Capture the cell that displays the provided text and extract its (x, y) central coordinate. 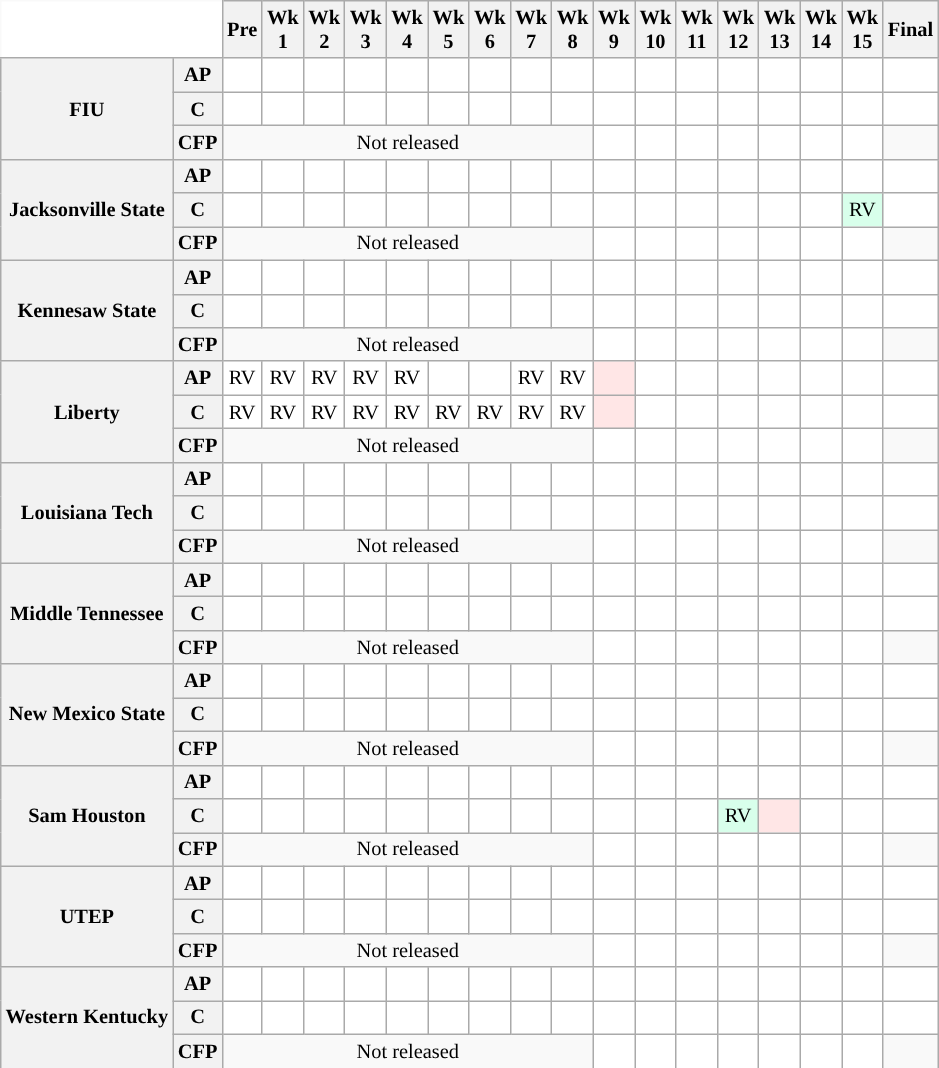
Western Kentucky (87, 1018)
Wk5 (448, 29)
Wk4 (406, 29)
UTEP (87, 916)
Wk1 (282, 29)
Wk6 (490, 29)
Middle Tennessee (87, 614)
Sam Houston (87, 816)
Wk11 (696, 29)
Wk10 (656, 29)
Wk2 (324, 29)
FIU (87, 108)
Wk8 (572, 29)
Wk15 (862, 29)
Liberty (87, 412)
Wk9 (614, 29)
Wk7 (530, 29)
Wk13 (780, 29)
Pre (242, 29)
New Mexico State (87, 714)
Final (910, 29)
Jacksonville State (87, 210)
Wk12 (738, 29)
Louisiana Tech (87, 512)
Wk3 (366, 29)
Kennesaw State (87, 310)
Wk14 (820, 29)
